Search for the cell housing the specified text and yield its [X, Y] center coordinate. 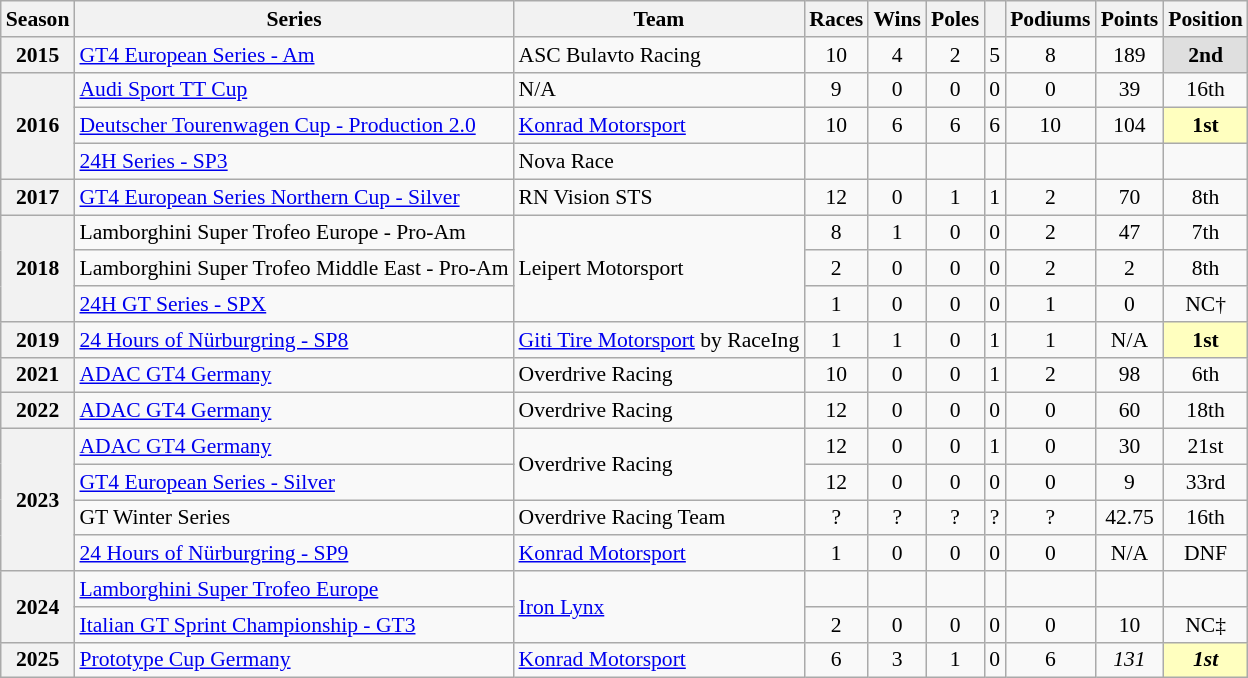
Season [38, 19]
2021 [38, 375]
Nova Race [658, 162]
24H GT Series - SPX [294, 304]
18th [1205, 411]
NC‡ [1205, 625]
DNF [1205, 554]
24 Hours of Nürburgring - SP9 [294, 554]
Wins [897, 19]
104 [1130, 126]
4 [897, 55]
2022 [38, 411]
GT4 European Series - Silver [294, 482]
Italian GT Sprint Championship - GT3 [294, 625]
2nd [1205, 55]
GT4 European Series - Am [294, 55]
Team [658, 19]
2015 [38, 55]
ASC Bulavto Racing [658, 55]
Lamborghini Super Trofeo Europe [294, 589]
Races [836, 19]
Giti Tire Motorsport by RaceIng [658, 340]
2018 [38, 268]
Podiums [1050, 19]
39 [1130, 90]
70 [1130, 197]
30 [1130, 447]
Series [294, 19]
131 [1130, 660]
7th [1205, 233]
2023 [38, 500]
42.75 [1130, 518]
2025 [38, 660]
98 [1130, 375]
47 [1130, 233]
Audi Sport TT Cup [294, 90]
2019 [38, 340]
2024 [38, 606]
Lamborghini Super Trofeo Europe - Pro-Am [294, 233]
24H Series - SP3 [294, 162]
21st [1205, 447]
189 [1130, 55]
6th [1205, 375]
Prototype Cup Germany [294, 660]
Leipert Motorsport [658, 268]
Iron Lynx [658, 606]
Overdrive Racing Team [658, 518]
GT4 European Series Northern Cup - Silver [294, 197]
2017 [38, 197]
33rd [1205, 482]
Lamborghini Super Trofeo Middle East - Pro-Am [294, 269]
Poles [955, 19]
Points [1130, 19]
60 [1130, 411]
GT Winter Series [294, 518]
Position [1205, 19]
RN Vision STS [658, 197]
2016 [38, 126]
NC† [1205, 304]
5 [994, 55]
3 [897, 660]
24 Hours of Nürburgring - SP8 [294, 340]
Deutscher Tourenwagen Cup - Production 2.0 [294, 126]
